Extract the (X, Y) coordinate from the center of the cell holding the provided text.  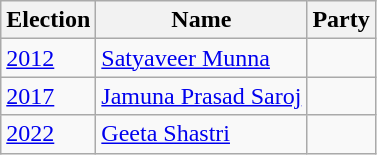
2017 (48, 96)
Party (341, 20)
Election (48, 20)
2022 (48, 134)
Geeta Shastri (202, 134)
Satyaveer Munna (202, 58)
2012 (48, 58)
Name (202, 20)
Jamuna Prasad Saroj (202, 96)
